Output the [x, y] coordinate of the center of the cell containing the given text.  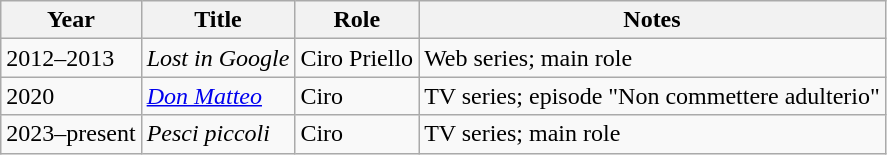
Title [218, 20]
Web series; main role [652, 58]
TV series; main role [652, 134]
2023–present [71, 134]
2020 [71, 96]
Notes [652, 20]
Ciro Priello [357, 58]
Lost in Google [218, 58]
TV series; episode "Non commettere adulterio" [652, 96]
2012–2013 [71, 58]
Role [357, 20]
Don Matteo [218, 96]
Year [71, 20]
Pesci piccoli [218, 134]
